Provide the (X, Y) coordinate of the cell's center where the given text is located.  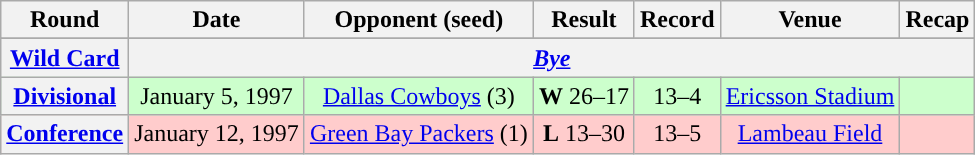
Green Bay Packers (1) (418, 134)
Bye (552, 58)
Recap (938, 20)
13–4 (677, 96)
L 13–30 (584, 134)
Lambeau Field (810, 134)
13–5 (677, 134)
Record (677, 20)
January 5, 1997 (217, 96)
Ericsson Stadium (810, 96)
Wild Card (65, 58)
Venue (810, 20)
Opponent (seed) (418, 20)
W 26–17 (584, 96)
Conference (65, 134)
Round (65, 20)
Date (217, 20)
Result (584, 20)
Divisional (65, 96)
January 12, 1997 (217, 134)
Dallas Cowboys (3) (418, 96)
